Find where the given text appears and provide that cell's center as [x, y] coordinate. 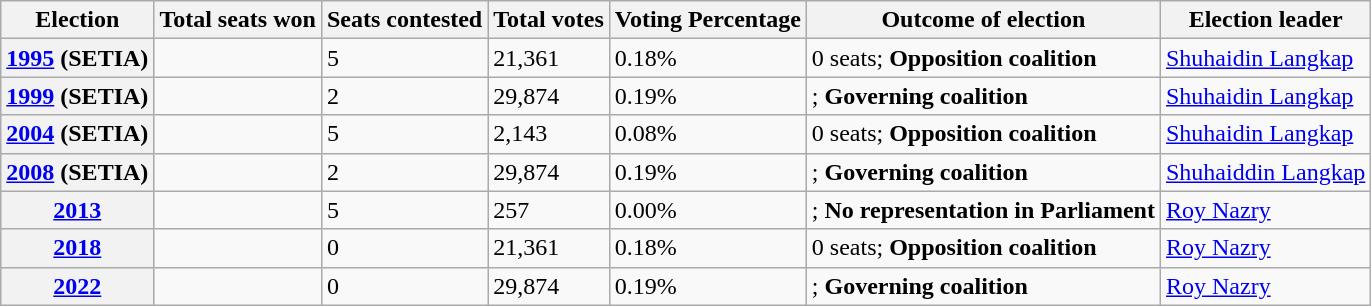
Shuhaiddin Langkap [1265, 172]
0.08% [708, 134]
Voting Percentage [708, 20]
Outcome of election [983, 20]
2022 [78, 286]
257 [549, 210]
Seats contested [404, 20]
Election leader [1265, 20]
2,143 [549, 134]
2004 (SETIA) [78, 134]
1995 (SETIA) [78, 58]
1999 (SETIA) [78, 96]
2008 (SETIA) [78, 172]
Total seats won [238, 20]
Election [78, 20]
; No representation in Parliament [983, 210]
Total votes [549, 20]
2018 [78, 248]
0.00% [708, 210]
2013 [78, 210]
